Provide the (X, Y) coordinate of the cell's center where the given text is located.  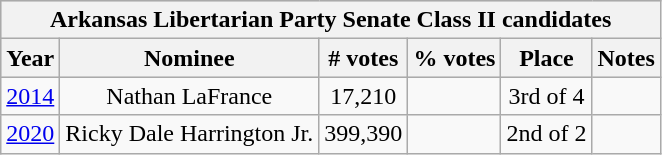
3rd of 4 (546, 96)
Place (546, 58)
Year (30, 58)
Notes (626, 58)
399,390 (364, 134)
2nd of 2 (546, 134)
Nathan LaFrance (190, 96)
2014 (30, 96)
% votes (454, 58)
17,210 (364, 96)
# votes (364, 58)
Ricky Dale Harrington Jr. (190, 134)
Nominee (190, 58)
Arkansas Libertarian Party Senate Class II candidates (331, 20)
2020 (30, 134)
